For the text-containing cell, return its midpoint in (X, Y) coordinate format. 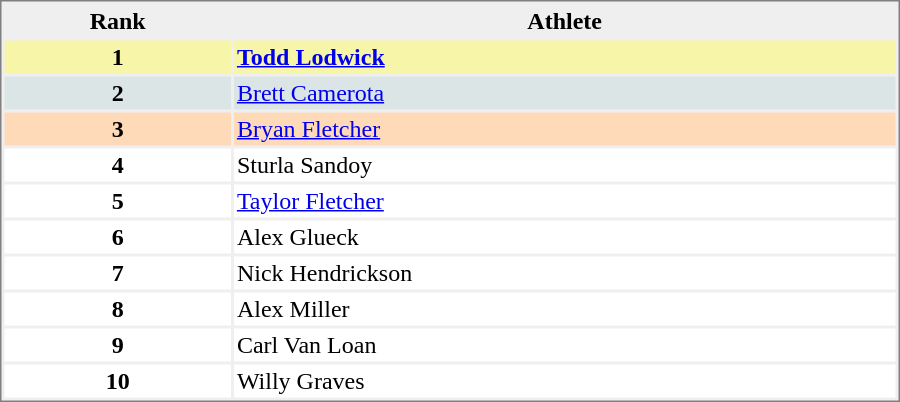
8 (117, 308)
10 (117, 380)
Rank (117, 20)
Willy Graves (565, 380)
3 (117, 128)
4 (117, 164)
7 (117, 272)
Sturla Sandoy (565, 164)
5 (117, 200)
9 (117, 344)
Alex Glueck (565, 236)
Alex Miller (565, 308)
Nick Hendrickson (565, 272)
Carl Van Loan (565, 344)
2 (117, 92)
Taylor Fletcher (565, 200)
Brett Camerota (565, 92)
Todd Lodwick (565, 56)
1 (117, 56)
6 (117, 236)
Bryan Fletcher (565, 128)
Athlete (565, 20)
